Return the [x, y] coordinate for the center point of the cell that contains the specified text.  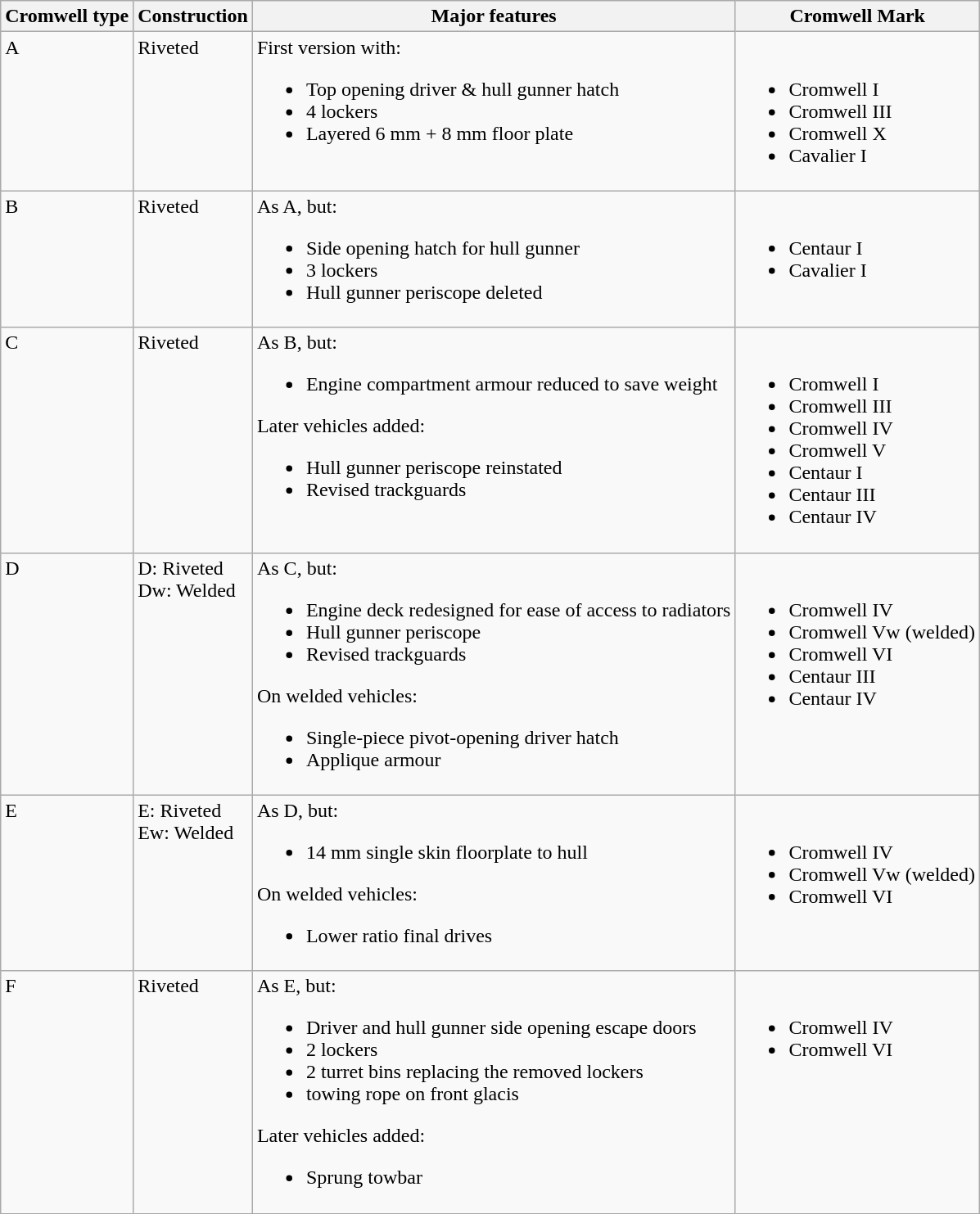
A [67, 111]
E [67, 882]
As B, but:Engine compartment armour reduced to save weightLater vehicles added:Hull gunner periscope reinstatedRevised trackguards [494, 440]
D: RivetedDw: Welded [193, 674]
Cromwell ICromwell IIICromwell IVCromwell VCentaur ICentaur IIICentaur IV [858, 440]
Cromwell ICromwell IIICromwell XCavalier I [858, 111]
Cromwell IVCromwell Vw (welded)Cromwell VI [858, 882]
E: RivetedEw: Welded [193, 882]
Cromwell IVCromwell VI [858, 1092]
B [67, 259]
Cromwell type [67, 16]
C [67, 440]
Major features [494, 16]
First version with:Top opening driver & hull gunner hatch4 lockersLayered 6 mm + 8 mm floor plate [494, 111]
Construction [193, 16]
Cromwell IVCromwell Vw (welded)Cromwell VICentaur IIICentaur IV [858, 674]
D [67, 674]
As A, but:Side opening hatch for hull gunner3 lockersHull gunner periscope deleted [494, 259]
Cromwell Mark [858, 16]
F [67, 1092]
Centaur ICavalier I [858, 259]
As D, but:14 mm single skin floorplate to hullOn welded vehicles:Lower ratio final drives [494, 882]
